Pinpoint the cell where the given text exists, returning its [x, y] midpoint coordinate. 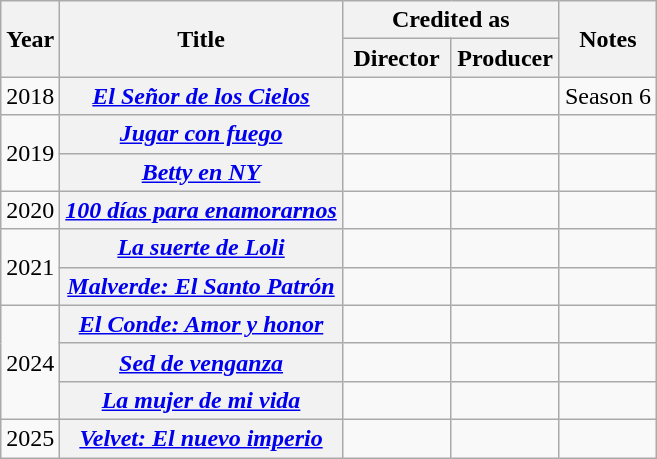
2024 [30, 362]
Velvet: El nuevo imperio [201, 438]
Season 6 [608, 96]
Producer [506, 58]
2018 [30, 96]
La suerte de Loli [201, 248]
Title [201, 39]
100 días para enamorarnos [201, 210]
2020 [30, 210]
Betty en NY [201, 172]
Year [30, 39]
El Conde: Amor y honor [201, 324]
El Señor de los Cielos [201, 96]
Sed de venganza [201, 362]
La mujer de mi vida [201, 400]
Malverde: El Santo Patrón [201, 286]
2021 [30, 267]
Credited as [450, 20]
Notes [608, 39]
Director [396, 58]
2025 [30, 438]
2019 [30, 153]
Jugar con fuego [201, 134]
